Capture the cell that displays the provided text and extract its (X, Y) central coordinate. 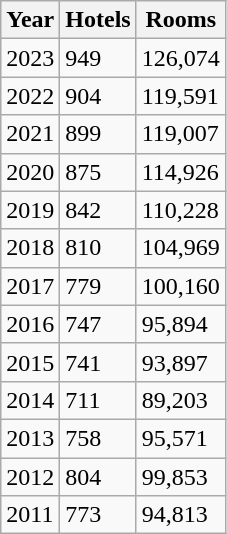
Hotels (98, 20)
93,897 (180, 362)
949 (98, 58)
119,007 (180, 134)
Year (30, 20)
2017 (30, 286)
2015 (30, 362)
114,926 (180, 172)
741 (98, 362)
89,203 (180, 400)
2012 (30, 477)
126,074 (180, 58)
100,160 (180, 286)
758 (98, 438)
2018 (30, 248)
904 (98, 96)
2020 (30, 172)
95,894 (180, 324)
2014 (30, 400)
773 (98, 515)
2021 (30, 134)
711 (98, 400)
99,853 (180, 477)
2016 (30, 324)
899 (98, 134)
804 (98, 477)
119,591 (180, 96)
2011 (30, 515)
779 (98, 286)
94,813 (180, 515)
110,228 (180, 210)
747 (98, 324)
2013 (30, 438)
104,969 (180, 248)
810 (98, 248)
2019 (30, 210)
842 (98, 210)
95,571 (180, 438)
2022 (30, 96)
Rooms (180, 20)
2023 (30, 58)
875 (98, 172)
